Determine the [X, Y] coordinate at the center of the cell enclosing the given text.  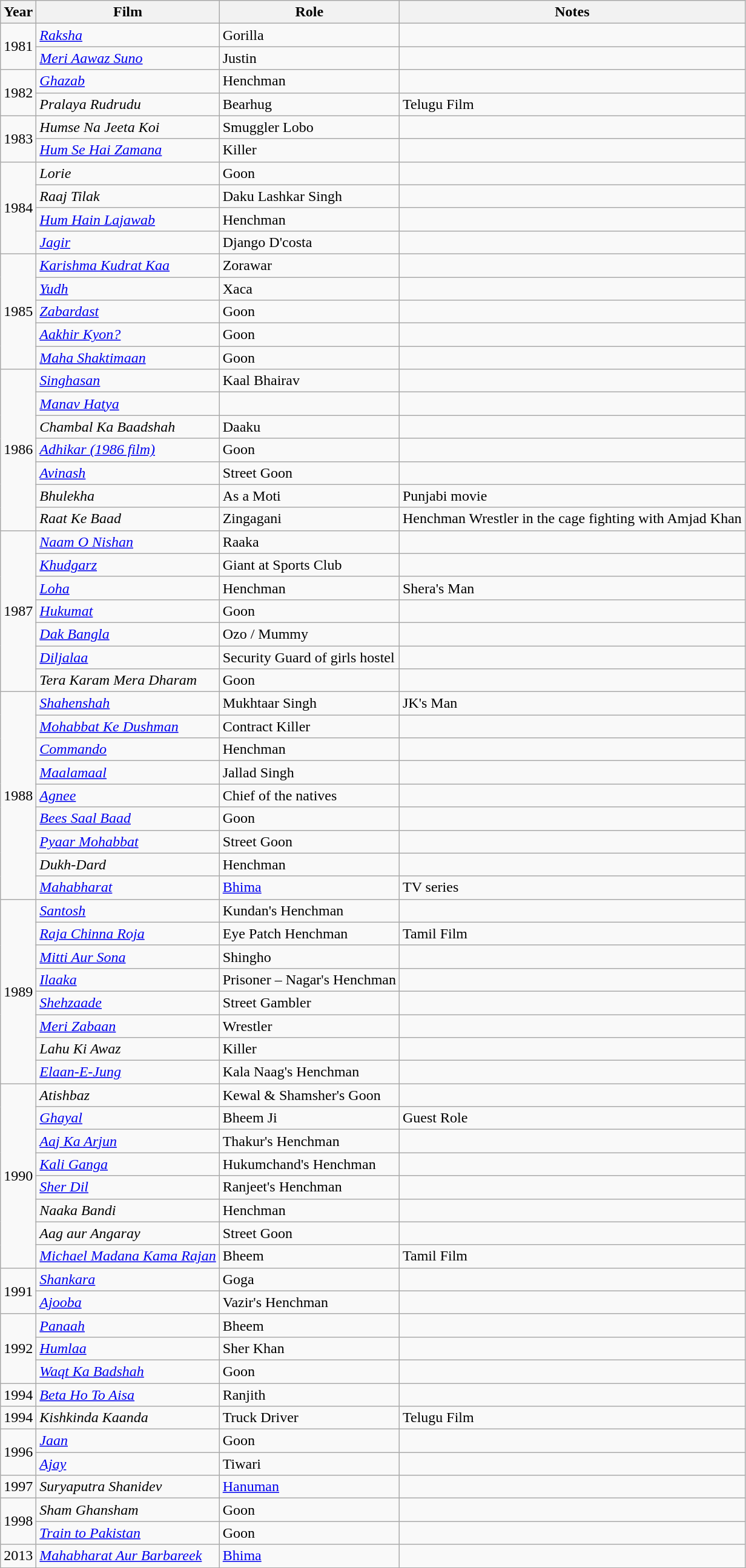
Kala Naag's Henchman [309, 1072]
Hanuman [309, 1487]
Ghazab [128, 81]
Ilaaka [128, 980]
Kali Ganga [128, 1164]
Guest Role [572, 1118]
Vazir's Henchman [309, 1302]
Gorilla [309, 35]
Shingho [309, 957]
As a Moti [309, 496]
Sher Khan [309, 1348]
Raaka [309, 542]
Henchman Wrestler in the cage fighting with Amjad Khan [572, 519]
Notes [572, 12]
Agnee [128, 796]
Punjabi movie [572, 496]
Xaca [309, 289]
Smuggler Lobo [309, 127]
Train to Pakistan [128, 1533]
Aakhir Kyon? [128, 335]
Diljalaa [128, 657]
Justin [309, 58]
1988 [18, 796]
Suryaputra Shanidev [128, 1487]
1981 [18, 47]
Manav Hatya [128, 404]
Karishma Kudrat Kaa [128, 265]
Bearhug [309, 104]
Naaka Bandi [128, 1210]
Ranjith [309, 1394]
Mahabharat Aur Barbareek [128, 1556]
Prisoner – Nagar's Henchman [309, 980]
Contract Killer [309, 726]
Kundan's Henchman [309, 911]
Ozo / Mummy [309, 634]
Sham Ghansham [128, 1510]
Khudgarz [128, 565]
Maha Shaktimaan [128, 358]
Kewal & Shamsher's Goon [309, 1095]
Meri Zabaan [128, 1026]
Beta Ho To Aisa [128, 1394]
Wrestler [309, 1026]
Waqt Ka Badshah [128, 1371]
Thakur's Henchman [309, 1141]
Kishkinda Kaanda [128, 1418]
Jallad Singh [309, 772]
Raaj Tilak [128, 196]
Shankara [128, 1279]
Pralaya Rudrudu [128, 104]
Michael Madana Kama Rajan [128, 1256]
Giant at Sports Club [309, 565]
Film [128, 12]
Chief of the natives [309, 796]
Ranjeet's Henchman [309, 1187]
Panaah [128, 1325]
Avinash [128, 473]
Hukumchand's Henchman [309, 1164]
Django D'costa [309, 242]
Humlaa [128, 1348]
1985 [18, 311]
Daaku [309, 427]
1998 [18, 1521]
1987 [18, 611]
1982 [18, 93]
1983 [18, 139]
JK's Man [572, 703]
Mitti Aur Sona [128, 957]
Singhasan [128, 381]
Bees Saal Baad [128, 819]
Ajay [128, 1464]
Raat Ke Baad [128, 519]
Yudh [128, 289]
Sher Dil [128, 1187]
Dukh-Dard [128, 865]
Aag aur Angaray [128, 1233]
Maalamaal [128, 772]
Kaal Bhairav [309, 381]
Tiwari [309, 1464]
Daku Lashkar Singh [309, 196]
1996 [18, 1452]
Ajooba [128, 1302]
1992 [18, 1348]
Dak Bangla [128, 634]
Mohabbat Ke Dushman [128, 726]
Humse Na Jeeta Koi [128, 127]
Commando [128, 749]
Santosh [128, 911]
Shera's Man [572, 588]
Meri Aawaz Suno [128, 58]
Adhikar (1986 film) [128, 450]
Security Guard of girls hostel [309, 657]
Elaan-E-Jung [128, 1072]
Hum Hain Lajawab [128, 219]
Goga [309, 1279]
Raksha [128, 35]
1990 [18, 1176]
Shehzaade [128, 1003]
Naam O Nishan [128, 542]
1984 [18, 208]
Raja Chinna Roja [128, 934]
Bhulekha [128, 496]
1986 [18, 450]
Lahu Ki Awaz [128, 1049]
Atishbaz [128, 1095]
Aaj Ka Arjun [128, 1141]
Role [309, 12]
2013 [18, 1556]
Mahabharat [128, 888]
Eye Patch Henchman [309, 934]
Pyaar Mohabbat [128, 842]
Shahenshah [128, 703]
Chambal Ka Baadshah [128, 427]
Street Gambler [309, 1003]
Zabardast [128, 312]
Loha [128, 588]
Zorawar [309, 265]
Jaan [128, 1441]
Lorie [128, 173]
1989 [18, 991]
Hum Se Hai Zamana [128, 150]
Truck Driver [309, 1418]
Tera Karam Mera Dharam [128, 680]
TV series [572, 888]
Bheem Ji [309, 1118]
1991 [18, 1291]
Mukhtaar Singh [309, 703]
Ghayal [128, 1118]
1997 [18, 1487]
Hukumat [128, 611]
Jagir [128, 242]
Year [18, 12]
Zingagani [309, 519]
